Provide the (x, y) coordinate of the cell's center where the given text is located.  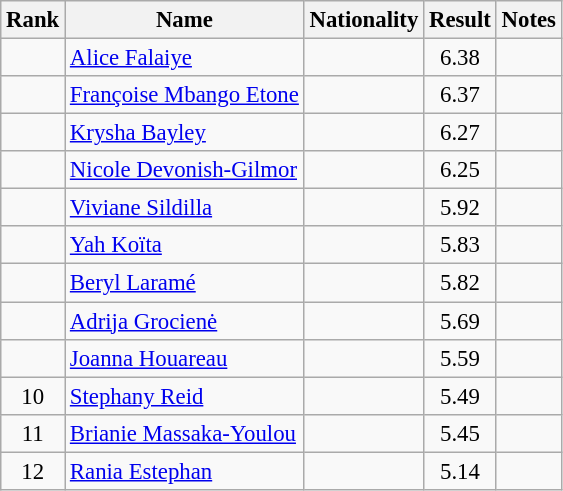
Name (185, 20)
5.92 (460, 208)
Rania Estephan (185, 471)
6.37 (460, 95)
Notes (528, 20)
Brianie Massaka-Youlou (185, 433)
6.25 (460, 170)
Viviane Sildilla (185, 208)
Krysha Bayley (185, 133)
5.59 (460, 358)
Nationality (364, 20)
Nicole Devonish-Gilmor (185, 170)
5.45 (460, 433)
10 (33, 396)
Alice Falaiye (185, 58)
5.82 (460, 283)
Yah Koïta (185, 245)
5.83 (460, 245)
Rank (33, 20)
Beryl Laramé (185, 283)
6.27 (460, 133)
5.69 (460, 321)
Adrija Grocienė (185, 321)
12 (33, 471)
11 (33, 433)
6.38 (460, 58)
Françoise Mbango Etone (185, 95)
Stephany Reid (185, 396)
5.14 (460, 471)
Result (460, 20)
5.49 (460, 396)
Joanna Houareau (185, 358)
